Scan for the cell matching the given text and deliver its [X, Y] coordinate at center. 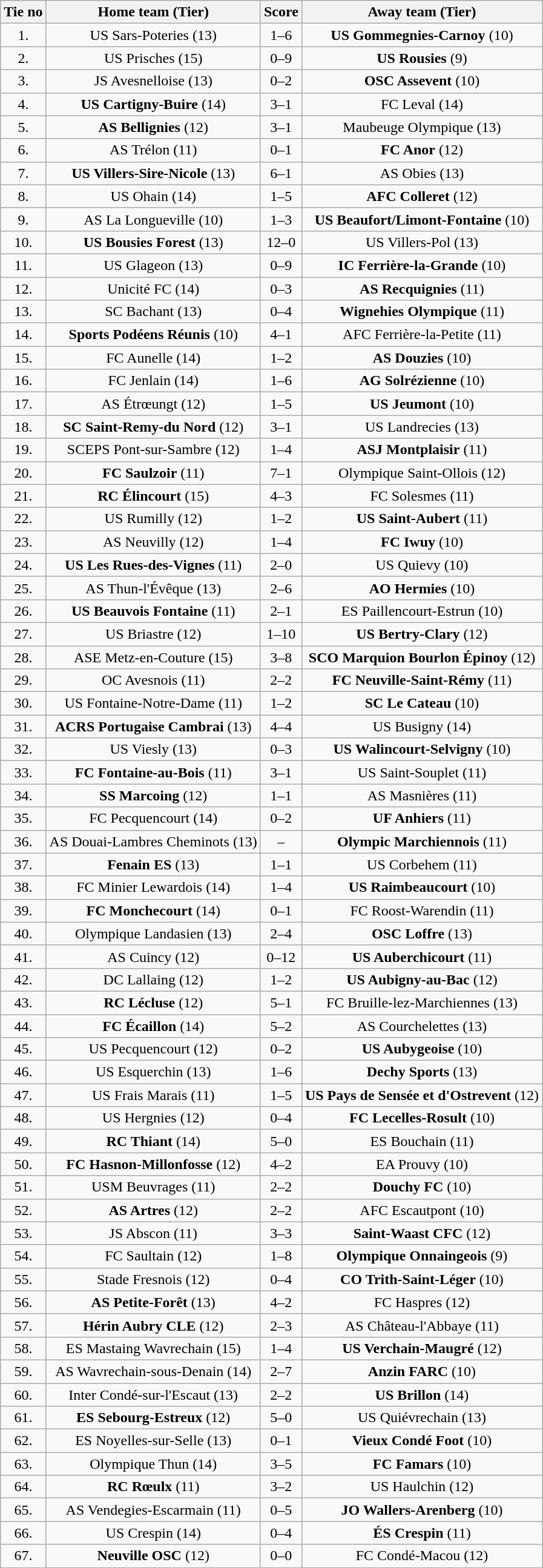
Dechy Sports (13) [421, 1072]
61. [23, 1418]
SC Le Cateau (10) [421, 703]
28. [23, 657]
22. [23, 519]
Unicité FC (14) [153, 289]
Olympic Marchiennois (11) [421, 842]
2–1 [281, 611]
AS Trélon (11) [153, 150]
5. [23, 127]
US Gommegnies-Carnoy (10) [421, 35]
45. [23, 1049]
65. [23, 1510]
US Briastre (12) [153, 634]
AO Hermies (10) [421, 588]
US Hergnies (12) [153, 1118]
38. [23, 888]
ES Sebourg-Estreux (12) [153, 1418]
32. [23, 749]
9. [23, 219]
OSC Loffre (13) [421, 934]
Inter Condé-sur-l'Escaut (13) [153, 1394]
43. [23, 1003]
ES Mastaing Wavrechain (15) [153, 1348]
39. [23, 911]
SCEPS Pont-sur-Sambre (12) [153, 450]
0–0 [281, 1556]
3. [23, 81]
17. [23, 404]
RC Rœulx (11) [153, 1487]
ÉS Crespin (11) [421, 1533]
ES Paillencourt-Estrun (10) [421, 611]
19. [23, 450]
US Pecquencourt (12) [153, 1049]
US Esquerchin (13) [153, 1072]
AS Douai-Lambres Cheminots (13) [153, 842]
14. [23, 335]
1–3 [281, 219]
JO Wallers-Arenberg (10) [421, 1510]
UF Anhiers (11) [421, 819]
4–3 [281, 496]
62. [23, 1441]
AS Neuvilly (12) [153, 542]
AS La Longueville (10) [153, 219]
54. [23, 1256]
US Auberchicourt (11) [421, 957]
US Glageon (13) [153, 265]
US Frais Marais (11) [153, 1095]
Tie no [23, 12]
41. [23, 957]
AFC Colleret (12) [421, 196]
AS Courchelettes (13) [421, 1026]
12–0 [281, 242]
US Fontaine-Notre-Dame (11) [153, 703]
US Rumilly (12) [153, 519]
4–1 [281, 335]
66. [23, 1533]
FC Leval (14) [421, 104]
US Rousies (9) [421, 58]
2–7 [281, 1371]
FC Fontaine-au-Bois (11) [153, 772]
3–2 [281, 1487]
5–1 [281, 1003]
Wignehies Olympique (11) [421, 312]
27. [23, 634]
Neuville OSC (12) [153, 1556]
37. [23, 865]
Olympique Onnaingeois (9) [421, 1256]
US Cartigny-Buire (14) [153, 104]
US Brillon (14) [421, 1394]
Score [281, 12]
FC Haspres (12) [421, 1302]
US Verchain-Maugré (12) [421, 1348]
Saint-Waast CFC (12) [421, 1233]
US Viesly (13) [153, 749]
FC Hasnon-Millonfosse (12) [153, 1164]
FC Lecelles-Rosult (10) [421, 1118]
Vieux Condé Foot (10) [421, 1441]
3–3 [281, 1233]
FC Saultain (12) [153, 1256]
0–12 [281, 957]
AS Artres (12) [153, 1210]
FC Pecquencourt (14) [153, 819]
30. [23, 703]
US Jeumont (10) [421, 404]
OC Avesnois (11) [153, 680]
2. [23, 58]
34. [23, 796]
20. [23, 473]
IC Ferrière-la-Grande (10) [421, 265]
AS Château-l'Abbaye (11) [421, 1325]
AS Cuincy (12) [153, 957]
US Ohain (14) [153, 196]
FC Solesmes (11) [421, 496]
Anzin FARC (10) [421, 1371]
49. [23, 1141]
53. [23, 1233]
US Pays de Sensée et d'Ostrevent (12) [421, 1095]
SCO Marquion Bourlon Épinoy (12) [421, 657]
US Beaufort/Limont-Fontaine (10) [421, 219]
Olympique Saint-Ollois (12) [421, 473]
2–0 [281, 565]
4–4 [281, 726]
US Corbehem (11) [421, 865]
13. [23, 312]
US Walincourt-Selvigny (10) [421, 749]
59. [23, 1371]
AS Recquignies (11) [421, 289]
24. [23, 565]
3–8 [281, 657]
35. [23, 819]
48. [23, 1118]
60. [23, 1394]
55. [23, 1279]
US Saint-Souplet (11) [421, 772]
FC Neuville-Saint-Rémy (11) [421, 680]
FC Condé-Macou (12) [421, 1556]
RC Élincourt (15) [153, 496]
USM Beuvrages (11) [153, 1187]
OSC Assevent (10) [421, 81]
16. [23, 381]
AFC Ferrière-la-Petite (11) [421, 335]
ASE Metz-en-Couture (15) [153, 657]
US Villers-Pol (13) [421, 242]
RC Thiant (14) [153, 1141]
FC Anor (12) [421, 150]
AS Étrœungt (12) [153, 404]
FC Jenlain (14) [153, 381]
1. [23, 35]
FC Famars (10) [421, 1464]
42. [23, 980]
12. [23, 289]
FC Aunelle (14) [153, 358]
US Bousies Forest (13) [153, 242]
58. [23, 1348]
6. [23, 150]
EA Prouvy (10) [421, 1164]
7. [23, 173]
AFC Escautpont (10) [421, 1210]
US Aubigny-au-Bac (12) [421, 980]
AS Obies (13) [421, 173]
US Raimbeaucourt (10) [421, 888]
US Prisches (15) [153, 58]
– [281, 842]
FC Iwuy (10) [421, 542]
1–8 [281, 1256]
18. [23, 427]
SS Marcoing (12) [153, 796]
DC Lallaing (12) [153, 980]
6–1 [281, 173]
FC Bruille-lez-Marchiennes (13) [421, 1003]
0–5 [281, 1510]
US Sars-Poteries (13) [153, 35]
AS Vendegies-Escarmain (11) [153, 1510]
US Bertry-Clary (12) [421, 634]
US Saint-Aubert (11) [421, 519]
FC Saulzoir (11) [153, 473]
1–10 [281, 634]
Home team (Tier) [153, 12]
US Crespin (14) [153, 1533]
ES Bouchain (11) [421, 1141]
29. [23, 680]
JS Avesnelloise (13) [153, 81]
US Haulchin (12) [421, 1487]
23. [23, 542]
44. [23, 1026]
11. [23, 265]
Maubeuge Olympique (13) [421, 127]
FC Roost-Warendin (11) [421, 911]
US Beauvois Fontaine (11) [153, 611]
2–6 [281, 588]
63. [23, 1464]
SC Saint-Remy-du Nord (12) [153, 427]
47. [23, 1095]
AG Solrézienne (10) [421, 381]
RC Lécluse (12) [153, 1003]
46. [23, 1072]
21. [23, 496]
26. [23, 611]
AS Masnières (11) [421, 796]
US Quiévrechain (13) [421, 1418]
Hérin Aubry CLE (12) [153, 1325]
US Quievy (10) [421, 565]
52. [23, 1210]
Olympique Landasien (13) [153, 934]
US Aubygeoise (10) [421, 1049]
51. [23, 1187]
15. [23, 358]
Stade Fresnois (12) [153, 1279]
AS Douzies (10) [421, 358]
33. [23, 772]
Sports Podéens Réunis (10) [153, 335]
Away team (Tier) [421, 12]
FC Écaillon (14) [153, 1026]
64. [23, 1487]
Olympique Thun (14) [153, 1464]
AS Thun-l'Évêque (13) [153, 588]
10. [23, 242]
25. [23, 588]
50. [23, 1164]
4. [23, 104]
7–1 [281, 473]
ES Noyelles-sur-Selle (13) [153, 1441]
57. [23, 1325]
ASJ Montplaisir (11) [421, 450]
US Les Rues-des-Vignes (11) [153, 565]
FC Minier Lewardois (14) [153, 888]
2–3 [281, 1325]
ACRS Portugaise Cambrai (13) [153, 726]
36. [23, 842]
Douchy FC (10) [421, 1187]
US Villers-Sire-Nicole (13) [153, 173]
CO Trith-Saint-Léger (10) [421, 1279]
5–2 [281, 1026]
3–5 [281, 1464]
Fenain ES (13) [153, 865]
2–4 [281, 934]
FC Monchecourt (14) [153, 911]
SC Bachant (13) [153, 312]
US Busigny (14) [421, 726]
56. [23, 1302]
67. [23, 1556]
US Landrecies (13) [421, 427]
8. [23, 196]
JS Abscon (11) [153, 1233]
40. [23, 934]
31. [23, 726]
AS Petite-Forêt (13) [153, 1302]
AS Wavrechain-sous-Denain (14) [153, 1371]
AS Bellignies (12) [153, 127]
